Search for the cell housing the specified text and yield its (x, y) center coordinate. 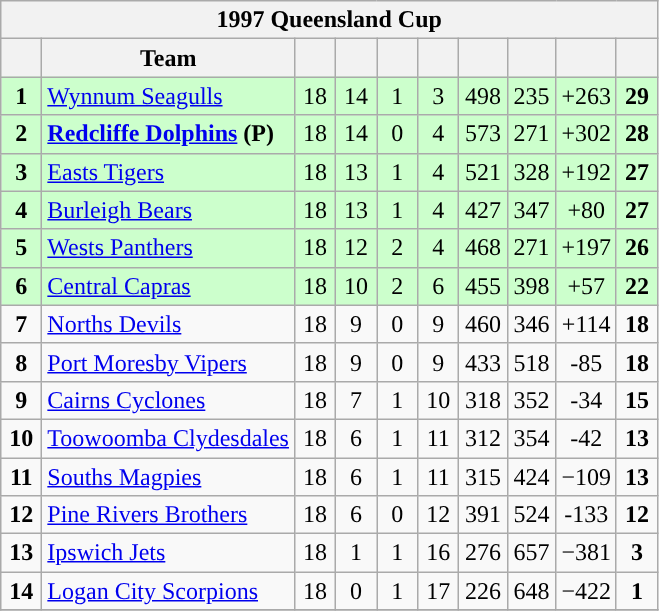
455 (484, 286)
391 (484, 515)
398 (532, 286)
Burleigh Bears (168, 210)
−422 (586, 591)
Central Capras (168, 286)
Easts Tigers (168, 172)
-85 (586, 362)
−109 (586, 477)
Toowoomba Clydesdales (168, 438)
Port Moresby Vipers (168, 362)
648 (532, 591)
424 (532, 477)
5 (22, 248)
-133 (586, 515)
524 (532, 515)
657 (532, 553)
346 (532, 324)
+57 (586, 286)
+263 (586, 96)
Logan City Scorpions (168, 591)
+80 (586, 210)
Cairns Cyclones (168, 400)
16 (438, 553)
+197 (586, 248)
315 (484, 477)
22 (636, 286)
Team (168, 58)
26 (636, 248)
352 (532, 400)
-34 (586, 400)
+114 (586, 324)
Ipswich Jets (168, 553)
Norths Devils (168, 324)
328 (532, 172)
Redcliffe Dolphins (P) (168, 134)
468 (484, 248)
427 (484, 210)
17 (438, 591)
Wynnum Seagulls (168, 96)
498 (484, 96)
226 (484, 591)
460 (484, 324)
Wests Panthers (168, 248)
−381 (586, 553)
518 (532, 362)
312 (484, 438)
347 (532, 210)
28 (636, 134)
-42 (586, 438)
29 (636, 96)
235 (532, 96)
Pine Rivers Brothers (168, 515)
1997 Queensland Cup (330, 20)
+302 (586, 134)
318 (484, 400)
15 (636, 400)
354 (532, 438)
433 (484, 362)
+192 (586, 172)
8 (22, 362)
521 (484, 172)
276 (484, 553)
573 (484, 134)
Souths Magpies (168, 477)
